Scan for the cell matching the given text and deliver its (X, Y) coordinate at center. 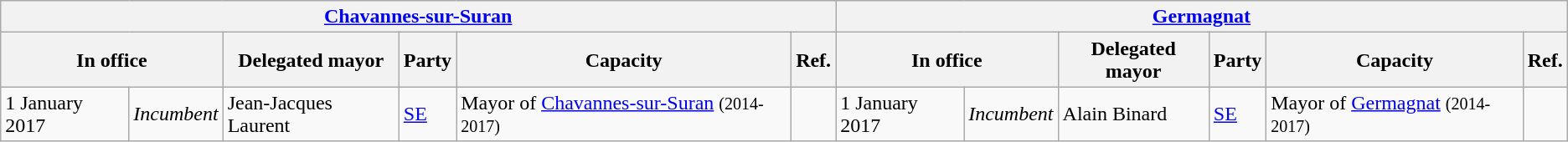
Mayor of Germagnat (2014-2017) (1395, 114)
Alain Binard (1133, 114)
Chavannes-sur-Suran (419, 17)
Mayor of Chavannes-sur-Suran (2014-2017) (624, 114)
Jean-Jacques Laurent (311, 114)
Germagnat (1202, 17)
